Capture the cell that displays the provided text and extract its (x, y) central coordinate. 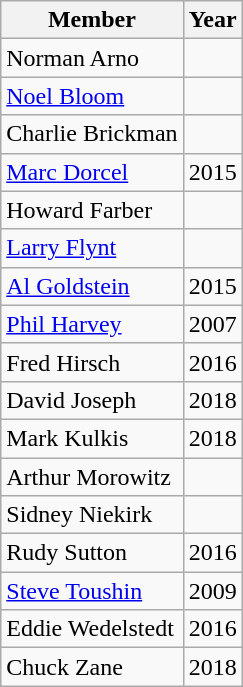
Steve Toushin (92, 591)
2007 (212, 324)
Arthur Morowitz (92, 477)
Sidney Niekirk (92, 515)
Chuck Zane (92, 667)
Member (92, 20)
Fred Hirsch (92, 362)
Year (212, 20)
Howard Farber (92, 210)
Charlie Brickman (92, 134)
Phil Harvey (92, 324)
Rudy Sutton (92, 553)
Mark Kulkis (92, 438)
Marc Dorcel (92, 172)
2009 (212, 591)
David Joseph (92, 400)
Norman Arno (92, 58)
Eddie Wedelstedt (92, 629)
Larry Flynt (92, 248)
Noel Bloom (92, 96)
Al Goldstein (92, 286)
